Find where the given text appears and provide that cell's center as [x, y] coordinate. 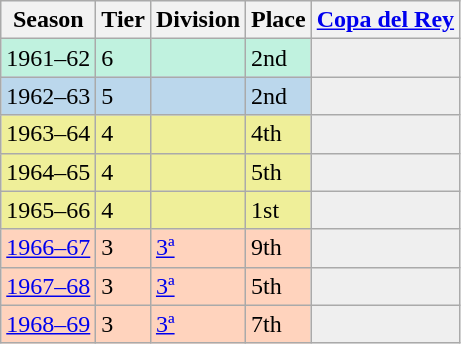
7th [279, 324]
Season [48, 20]
1965–66 [48, 210]
1963–64 [48, 134]
Tier [124, 20]
1968–69 [48, 324]
1966–67 [48, 248]
9th [279, 248]
1964–65 [48, 172]
1961–62 [48, 58]
Division [198, 20]
Place [279, 20]
1967–68 [48, 286]
Copa del Rey [385, 20]
5 [124, 96]
1st [279, 210]
1962–63 [48, 96]
6 [124, 58]
4th [279, 134]
